Detect which cell encompasses the target text, then output its (X, Y) center coordinate. 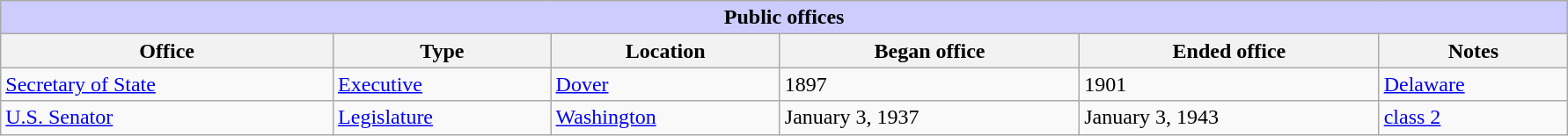
Delaware (1473, 84)
Legislature (443, 118)
Type (443, 51)
U.S. Senator (167, 118)
Location (665, 51)
Executive (443, 84)
Dover (665, 84)
Office (167, 51)
1901 (1229, 84)
Secretary of State (167, 84)
Public offices (785, 18)
Washington (665, 118)
January 3, 1943 (1229, 118)
January 3, 1937 (929, 118)
class 2 (1473, 118)
Notes (1473, 51)
Ended office (1229, 51)
1897 (929, 84)
Began office (929, 51)
